Scan for the cell matching the given text and deliver its (X, Y) coordinate at center. 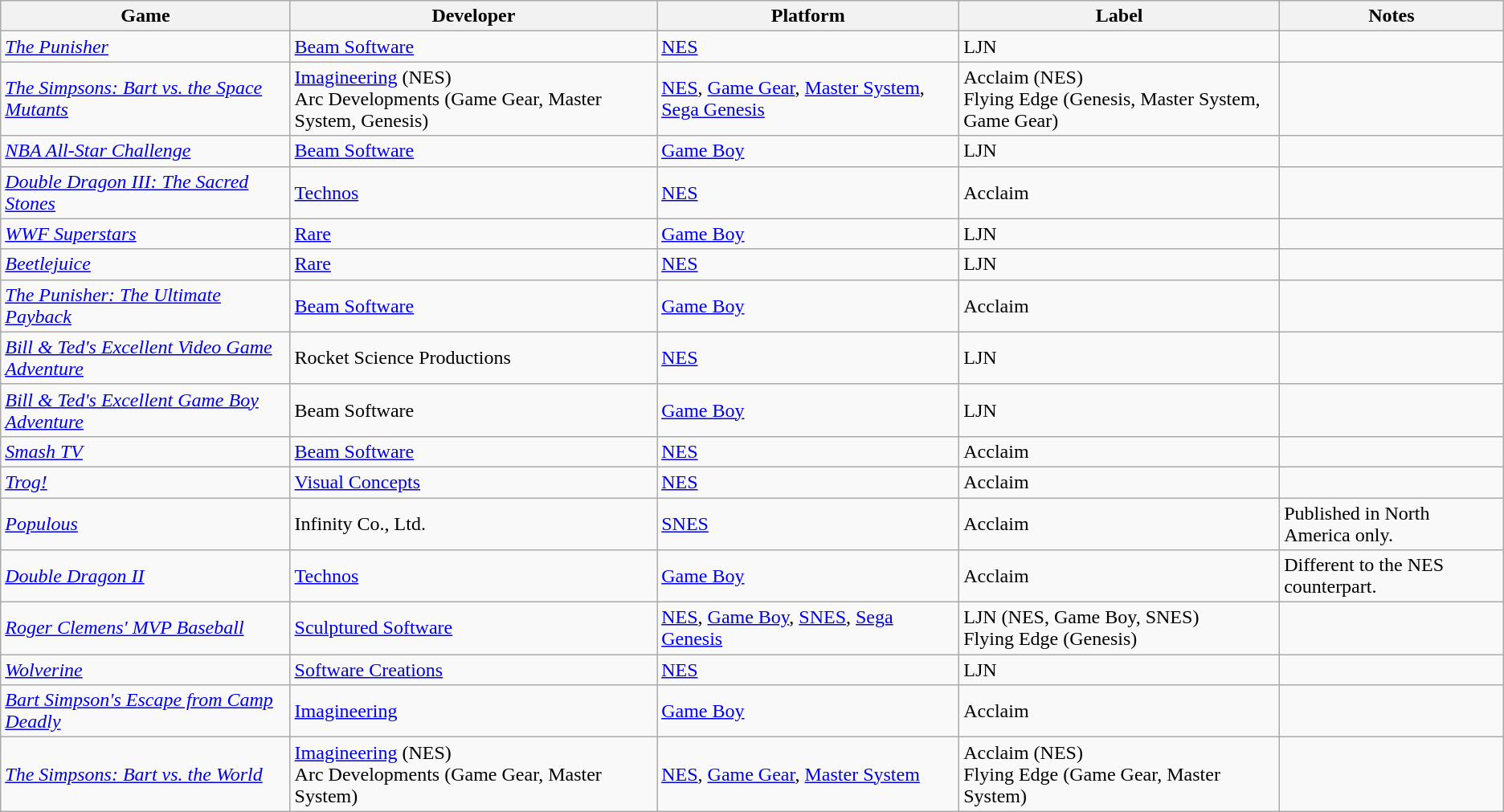
The Simpsons: Bart vs. the Space Mutants (145, 99)
Rocket Science Productions (474, 358)
Bill & Ted's Excellent Video Game Adventure (145, 358)
Populous (145, 524)
Developer (474, 16)
Double Dragon III: The Sacred Stones (145, 193)
The Punisher (145, 47)
Infinity Co., Ltd. (474, 524)
Trog! (145, 482)
Game (145, 16)
NES, Game Gear, Master System, Sega Genesis (808, 99)
The Punisher: The Ultimate Payback (145, 305)
Platform (808, 16)
Different to the NES counterpart. (1392, 577)
Published in North America only. (1392, 524)
Software Creations (474, 670)
Bart Simpson's Escape from Camp Deadly (145, 712)
Imagineering (NES)Arc Developments (Game Gear, Master System) (474, 774)
Bill & Ted's Excellent Game Boy Adventure (145, 410)
NES, Game Gear, Master System (808, 774)
Visual Concepts (474, 482)
NBA All-Star Challenge (145, 151)
Beetlejuice (145, 264)
Sculptured Software (474, 628)
Imagineering (474, 712)
Label (1120, 16)
Wolverine (145, 670)
Acclaim (NES)Flying Edge (Genesis, Master System, Game Gear) (1120, 99)
Roger Clemens' MVP Baseball (145, 628)
The Simpsons: Bart vs. the World (145, 774)
Notes (1392, 16)
WWF Superstars (145, 234)
SNES (808, 524)
LJN (NES, Game Boy, SNES)Flying Edge (Genesis) (1120, 628)
Smash TV (145, 451)
Imagineering (NES)Arc Developments (Game Gear, Master System, Genesis) (474, 99)
NES, Game Boy, SNES, Sega Genesis (808, 628)
Double Dragon II (145, 577)
Acclaim (NES)Flying Edge (Game Gear, Master System) (1120, 774)
